Scan for the cell matching the given text and deliver its [X, Y] coordinate at center. 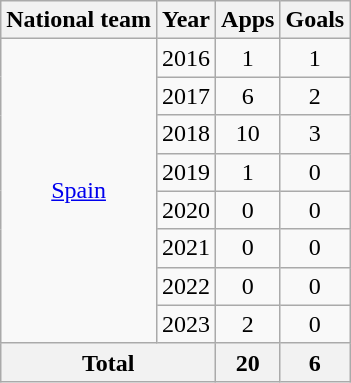
National team [79, 20]
10 [248, 134]
Goals [315, 20]
2022 [186, 286]
3 [315, 134]
Spain [79, 191]
20 [248, 362]
2021 [186, 248]
2023 [186, 324]
2019 [186, 172]
Total [108, 362]
2018 [186, 134]
2020 [186, 210]
Apps [248, 20]
2016 [186, 58]
2017 [186, 96]
Year [186, 20]
